Find where the given text appears and provide that cell's center as (x, y) coordinate. 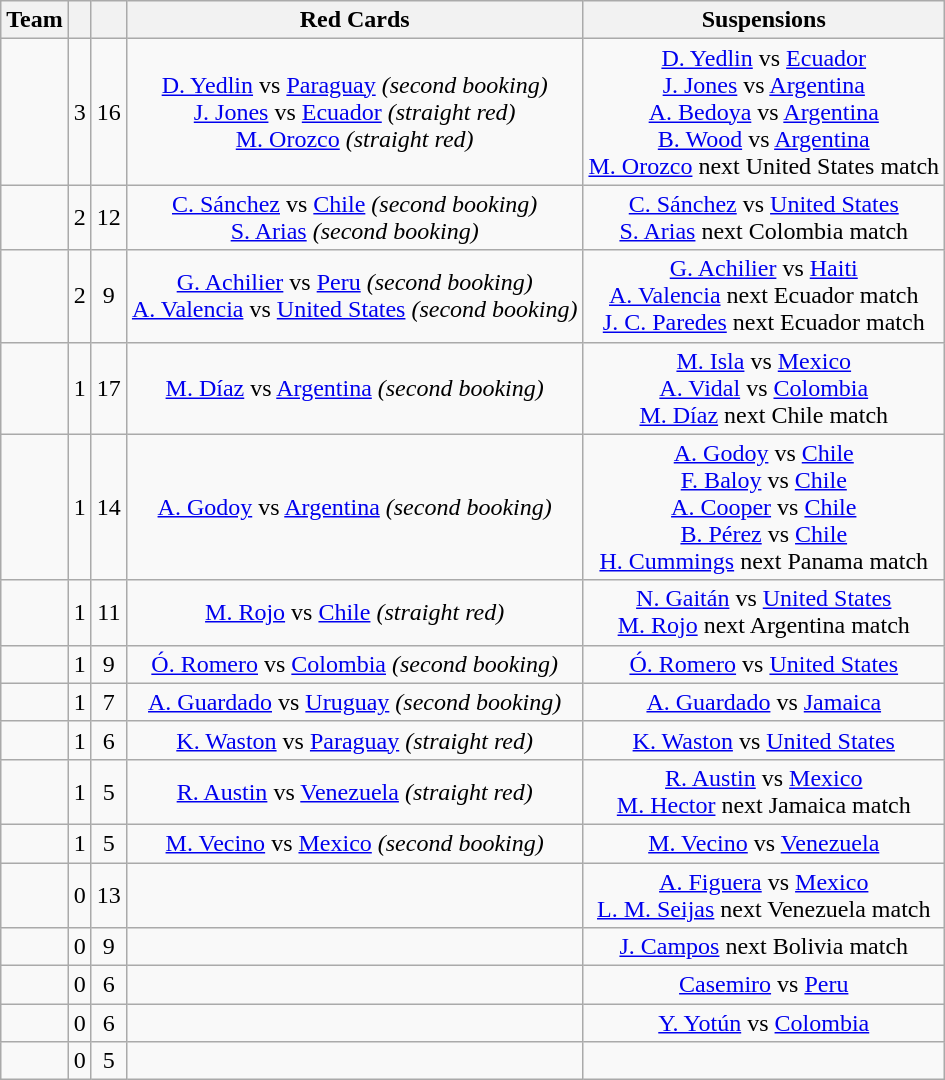
D. Yedlin vs EcuadorJ. Jones vs ArgentinaA. Bedoya vs ArgentinaB. Wood vs ArgentinaM. Orozco next United States match (764, 112)
K. Waston vs Paraguay (straight red) (354, 740)
Casemiro vs Peru (764, 985)
C. Sánchez vs United StatesS. Arias next Colombia match (764, 218)
Suspensions (764, 20)
A. Guardado vs Uruguay (second booking) (354, 702)
M. Díaz vs Argentina (second booking) (354, 388)
D. Yedlin vs Paraguay (second booking)J. Jones vs Ecuador (straight red)M. Orozco (straight red) (354, 112)
11 (108, 612)
K. Waston vs United States (764, 740)
Team (35, 20)
17 (108, 388)
G. Achilier vs HaitiA. Valencia next Ecuador matchJ. C. Paredes next Ecuador match (764, 296)
R. Austin vs MexicoM. Hector next Jamaica match (764, 792)
A. Figuera vs MexicoL. M. Seijas next Venezuela match (764, 894)
13 (108, 894)
N. Gaitán vs United StatesM. Rojo next Argentina match (764, 612)
G. Achilier vs Peru (second booking)A. Valencia vs United States (second booking) (354, 296)
M. Isla vs MexicoA. Vidal vs ColombiaM. Díaz next Chile match (764, 388)
16 (108, 112)
Ó. Romero vs United States (764, 664)
A. Guardado vs Jamaica (764, 702)
Red Cards (354, 20)
14 (108, 507)
A. Godoy vs Argentina (second booking) (354, 507)
3 (80, 112)
R. Austin vs Venezuela (straight red) (354, 792)
M. Vecino vs Mexico (second booking) (354, 843)
Y. Yotún vs Colombia (764, 1023)
Ó. Romero vs Colombia (second booking) (354, 664)
12 (108, 218)
J. Campos next Bolivia match (764, 947)
7 (108, 702)
A. Godoy vs ChileF. Baloy vs ChileA. Cooper vs ChileB. Pérez vs ChileH. Cummings next Panama match (764, 507)
M. Vecino vs Venezuela (764, 843)
C. Sánchez vs Chile (second booking)S. Arias (second booking) (354, 218)
M. Rojo vs Chile (straight red) (354, 612)
